For the text-containing cell, return its midpoint in [X, Y] coordinate format. 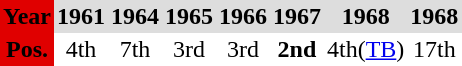
1961 [81, 16]
Year [27, 16]
4th [81, 50]
1967 [297, 16]
1964 [135, 16]
7th [135, 50]
17th [434, 50]
Pos. [27, 50]
2nd [297, 50]
4th(TB) [366, 50]
1965 [189, 16]
1966 [243, 16]
